Find where the given text appears and provide that cell's center as [X, Y] coordinate. 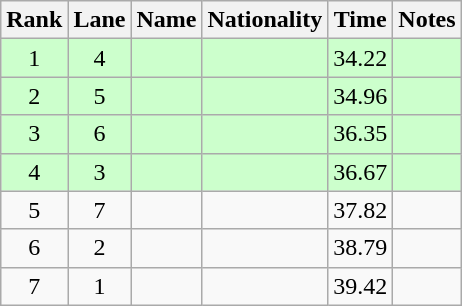
Rank [34, 20]
38.79 [360, 248]
Nationality [265, 20]
39.42 [360, 286]
Name [166, 20]
36.35 [360, 134]
34.96 [360, 96]
37.82 [360, 210]
36.67 [360, 172]
34.22 [360, 58]
Notes [427, 20]
Lane [100, 20]
Time [360, 20]
